Return (x, y) of the center of cell containing provided text 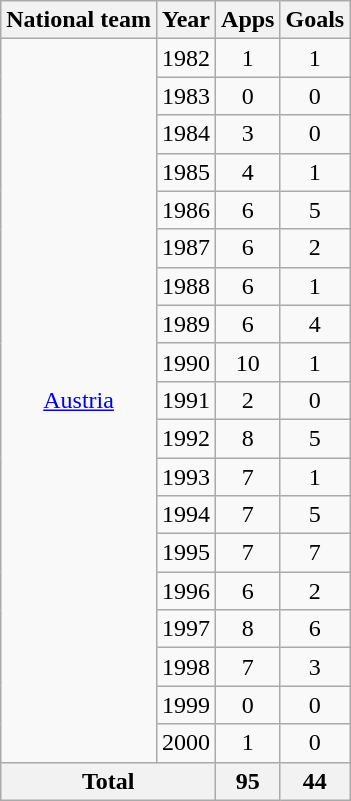
1994 (186, 515)
1990 (186, 362)
1982 (186, 58)
1995 (186, 553)
1997 (186, 629)
1986 (186, 210)
2000 (186, 743)
1983 (186, 96)
Year (186, 20)
10 (248, 362)
1999 (186, 705)
1988 (186, 286)
1991 (186, 400)
Austria (79, 400)
1998 (186, 667)
44 (315, 781)
Goals (315, 20)
1987 (186, 248)
Total (108, 781)
1985 (186, 172)
1996 (186, 591)
National team (79, 20)
95 (248, 781)
1984 (186, 134)
1992 (186, 438)
Apps (248, 20)
1993 (186, 477)
1989 (186, 324)
